Determine the (X, Y) coordinate at the center of the cell enclosing the given text.  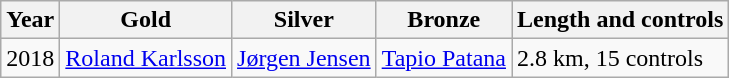
Silver (304, 20)
Length and controls (620, 20)
Jørgen Jensen (304, 58)
Bronze (444, 20)
2.8 km, 15 controls (620, 58)
Tapio Patana (444, 58)
2018 (30, 58)
Gold (146, 20)
Roland Karlsson (146, 58)
Year (30, 20)
